From the cell containing the given text, extract its center point as (X, Y) coordinate. 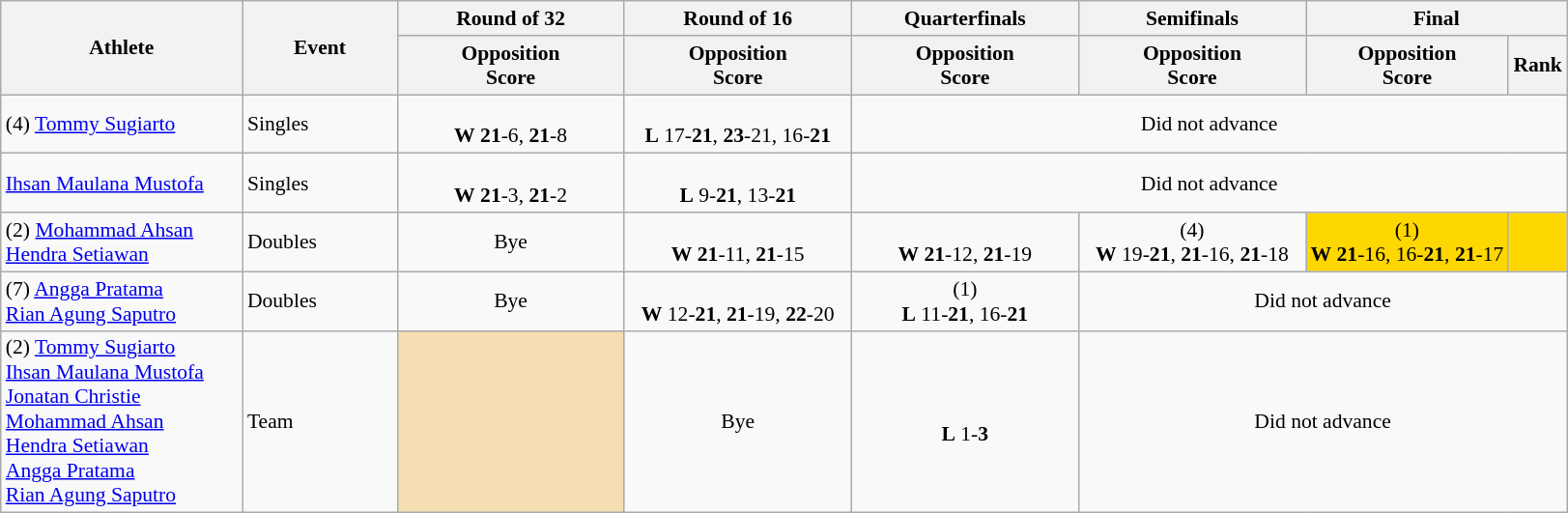
Rank (1538, 66)
(4) Tommy Sugiarto (122, 124)
(2) Mohammad Ahsan Hendra Setiawan (122, 242)
Team (320, 421)
L 17-21, 23-21, 16-21 (738, 124)
W 21-6, 21-8 (510, 124)
W 21-11, 21-15 (738, 242)
W 21-12, 21-19 (964, 242)
Final (1437, 18)
L 9-21, 13-21 (738, 184)
(1) W 21-16, 16-21, 21-17 (1408, 242)
Ihsan Maulana Mustofa (122, 184)
W 21-3, 21-2 (510, 184)
(2) Tommy Sugiarto Ihsan Maulana Mustofa Jonatan Christie Mohammad Ahsan Hendra Setiawan Angga Pratama Rian Agung Saputro (122, 421)
Semifinals (1192, 18)
Round of 16 (738, 18)
L 1-3 (964, 421)
Round of 32 (510, 18)
(4) W 19-21, 21-16, 21-18 (1192, 242)
(1) L 11-21, 16-21 (964, 301)
Athlete (122, 48)
W 12-21, 21-19, 22-20 (738, 301)
Event (320, 48)
Quarterfinals (964, 18)
(7) Angga Pratama Rian Agung Saputro (122, 301)
